Output the [x, y] coordinate of the center of the cell containing the given text.  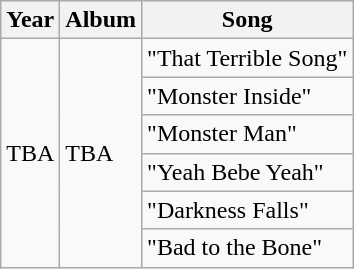
"Monster Inside" [248, 96]
"Yeah Bebe Yeah" [248, 172]
Song [248, 20]
"Monster Man" [248, 134]
Year [30, 20]
"That Terrible Song" [248, 58]
"Bad to the Bone" [248, 248]
Album [101, 20]
"Darkness Falls" [248, 210]
